Detect which cell encompasses the target text, then output its [x, y] center coordinate. 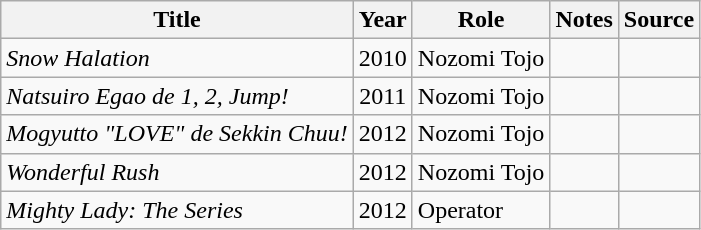
Operator [481, 210]
2011 [382, 96]
Mogyutto "LOVE" de Sekkin Chuu! [177, 134]
Snow Halation [177, 58]
Year [382, 20]
Wonderful Rush [177, 172]
Source [658, 20]
Natsuiro Egao de 1, 2, Jump! [177, 96]
Title [177, 20]
2010 [382, 58]
Notes [584, 20]
Mighty Lady: The Series [177, 210]
Role [481, 20]
